For the text-containing cell, return its midpoint in (x, y) coordinate format. 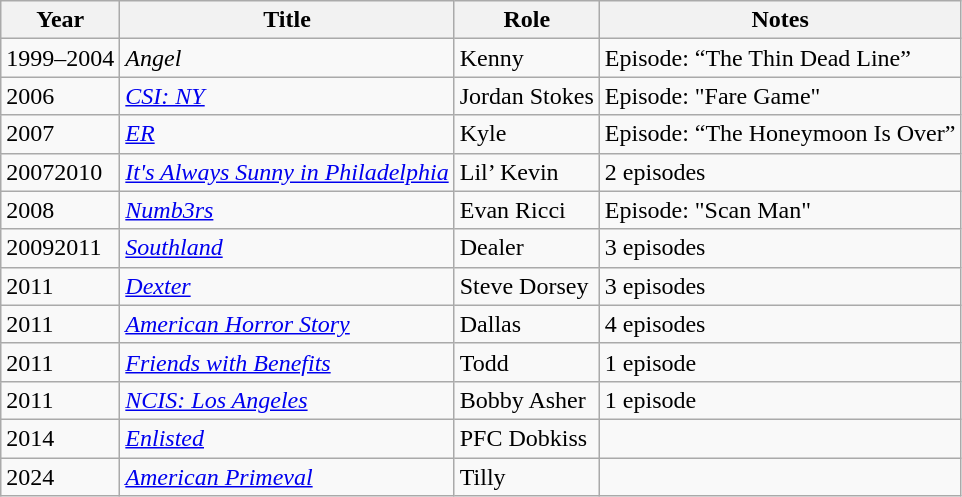
Role (526, 20)
Evan Ricci (526, 210)
American Primeval (287, 477)
NCIS: Los Angeles (287, 400)
Numb3rs (287, 210)
Dallas (526, 324)
Episode: “The Thin Dead Line” (780, 58)
Tilly (526, 477)
Kyle (526, 134)
Steve Dorsey (526, 286)
Title (287, 20)
2006 (60, 96)
2008 (60, 210)
CSI: NY (287, 96)
PFC Dobkiss (526, 438)
Episode: “The Honeymoon Is Over” (780, 134)
Angel (287, 58)
ER (287, 134)
Jordan Stokes (526, 96)
20092011 (60, 248)
2014 (60, 438)
Dealer (526, 248)
Friends with Benefits (287, 362)
2007 (60, 134)
Lil’ Kevin (526, 172)
American Horror Story (287, 324)
Dexter (287, 286)
Episode: "Fare Game" (780, 96)
2024 (60, 477)
4 episodes (780, 324)
2 episodes (780, 172)
Southland (287, 248)
It's Always Sunny in Philadelphia (287, 172)
Year (60, 20)
Todd (526, 362)
Notes (780, 20)
Enlisted (287, 438)
20072010 (60, 172)
Episode: "Scan Man" (780, 210)
Bobby Asher (526, 400)
1999–2004 (60, 58)
Kenny (526, 58)
